For the text-containing cell, return its midpoint in (X, Y) coordinate format. 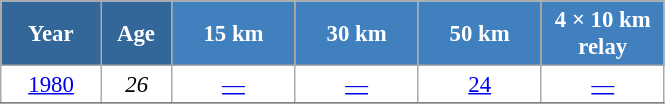
Age (136, 34)
30 km (356, 34)
50 km (480, 34)
24 (480, 85)
4 × 10 km relay (602, 34)
15 km (234, 34)
1980 (52, 85)
Year (52, 34)
26 (136, 85)
